Search for the cell housing the specified text and yield its [X, Y] center coordinate. 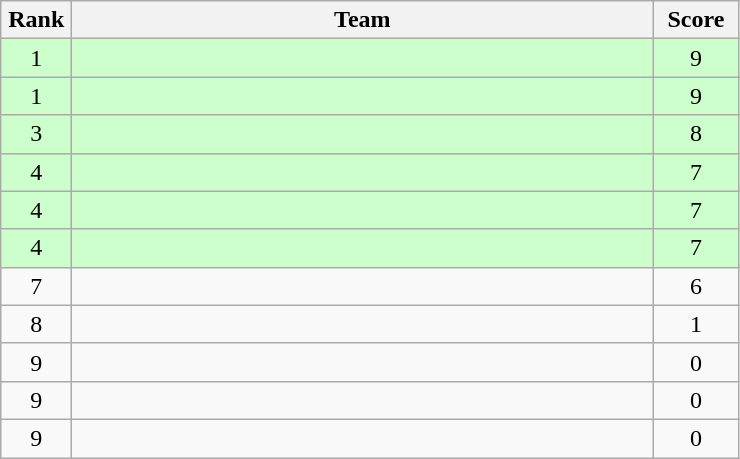
Rank [36, 20]
Team [362, 20]
3 [36, 134]
Score [696, 20]
6 [696, 286]
